Detect which cell encompasses the target text, then output its [x, y] center coordinate. 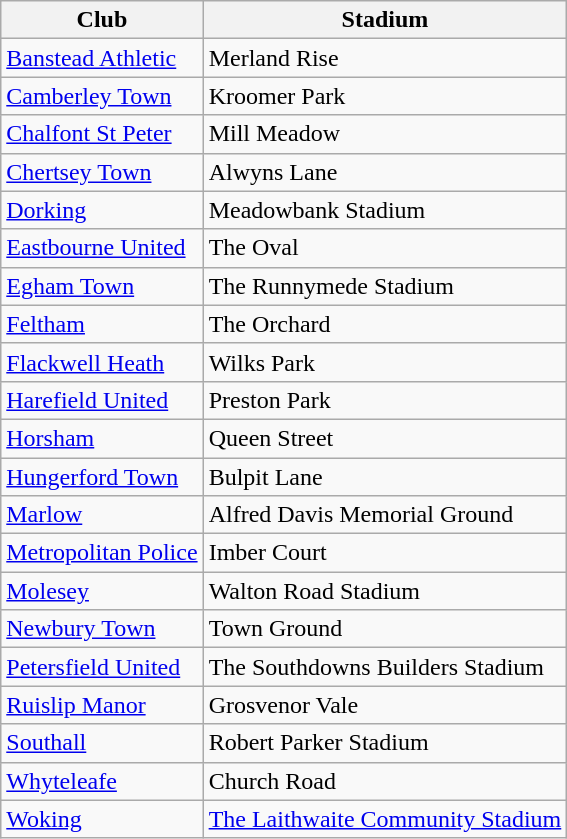
Newbury Town [102, 629]
Kroomer Park [385, 96]
Eastbourne United [102, 248]
Harefield United [102, 400]
Whyteleafe [102, 781]
Petersfield United [102, 667]
Southall [102, 743]
Robert Parker Stadium [385, 743]
Metropolitan Police [102, 553]
Merland Rise [385, 58]
The Laithwaite Community Stadium [385, 819]
The Runnymede Stadium [385, 286]
Woking [102, 819]
The Oval [385, 248]
Banstead Athletic [102, 58]
Alwyns Lane [385, 172]
The Orchard [385, 324]
Wilks Park [385, 362]
Marlow [102, 515]
Horsham [102, 438]
The Southdowns Builders Stadium [385, 667]
Walton Road Stadium [385, 591]
Queen Street [385, 438]
Town Ground [385, 629]
Chertsey Town [102, 172]
Hungerford Town [102, 477]
Bulpit Lane [385, 477]
Alfred Davis Memorial Ground [385, 515]
Molesey [102, 591]
Egham Town [102, 286]
Club [102, 20]
Dorking [102, 210]
Grosvenor Vale [385, 705]
Camberley Town [102, 96]
Flackwell Heath [102, 362]
Feltham [102, 324]
Church Road [385, 781]
Mill Meadow [385, 134]
Ruislip Manor [102, 705]
Chalfont St Peter [102, 134]
Stadium [385, 20]
Meadowbank Stadium [385, 210]
Imber Court [385, 553]
Preston Park [385, 400]
